Search for the cell housing the specified text and yield its [x, y] center coordinate. 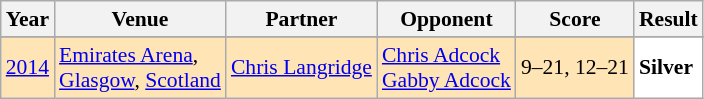
Silver [668, 68]
Result [668, 19]
Chris Langridge [302, 68]
Score [575, 19]
2014 [28, 68]
Year [28, 19]
Chris Adcock Gabby Adcock [446, 68]
Venue [140, 19]
9–21, 12–21 [575, 68]
Emirates Arena,Glasgow, Scotland [140, 68]
Partner [302, 19]
Opponent [446, 19]
